Search for the cell housing the specified text and yield its (x, y) center coordinate. 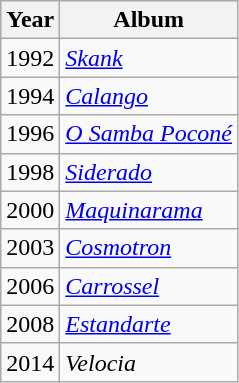
Calango (149, 96)
Estandarte (149, 324)
2014 (30, 362)
2006 (30, 286)
Siderado (149, 172)
Album (149, 20)
Year (30, 20)
2008 (30, 324)
O Samba Poconé (149, 134)
1998 (30, 172)
Maquinarama (149, 210)
1992 (30, 58)
Velocia (149, 362)
Cosmotron (149, 248)
1996 (30, 134)
1994 (30, 96)
2000 (30, 210)
2003 (30, 248)
Skank (149, 58)
Carrossel (149, 286)
